Extract the [X, Y] coordinate from the center of the cell holding the provided text.  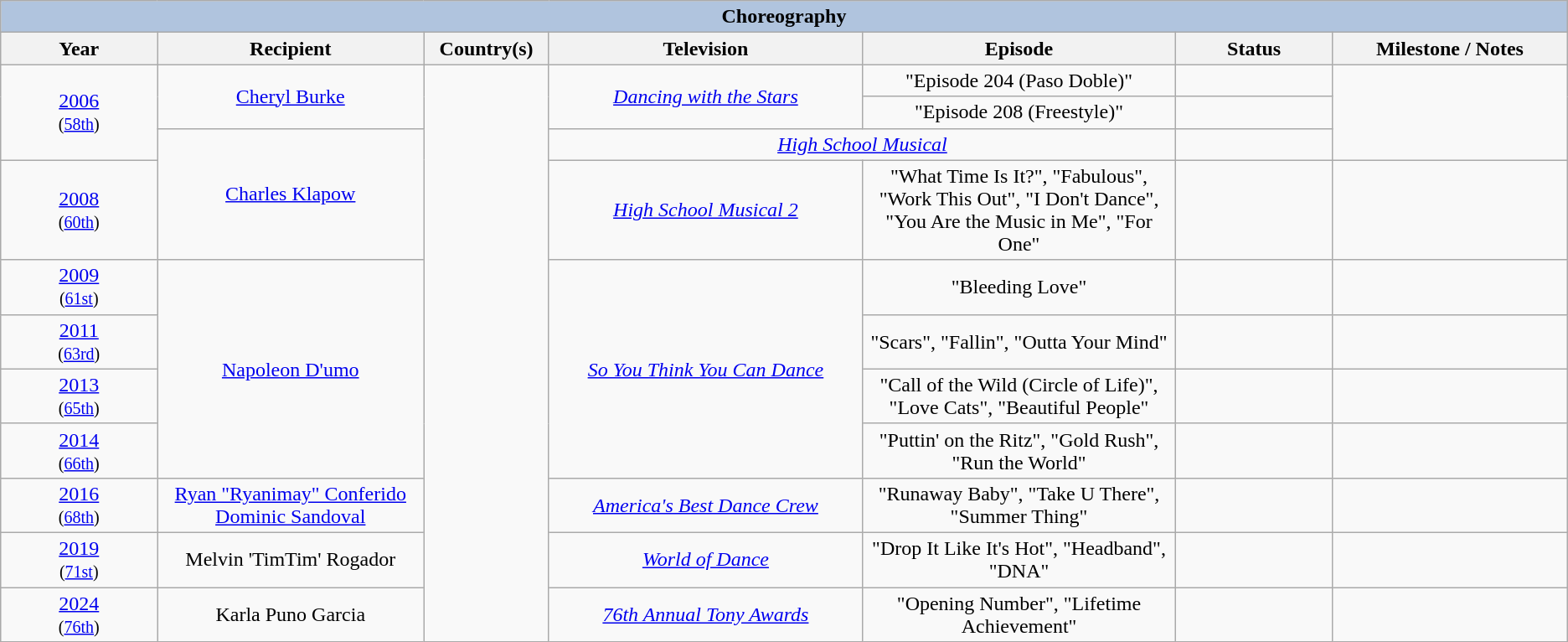
World of Dance [705, 560]
Ryan "Ryanimay" ConferidoDominic Sandoval [291, 505]
Episode [1019, 49]
76th Annual Tony Awards [705, 614]
2008(60th) [79, 210]
Charles Klapow [291, 194]
"Scars", "Fallin", "Outta Your Mind" [1019, 342]
High School Musical 2 [705, 210]
"Bleeding Love" [1019, 287]
Status [1255, 49]
2011(63rd) [79, 342]
2016(68th) [79, 505]
Choreography [784, 17]
"Episode 208 (Freestyle)" [1019, 112]
2014(66th) [79, 451]
2013(65th) [79, 396]
Napoleon D'umo [291, 369]
"Drop It Like It's Hot", "Headband", "DNA" [1019, 560]
"Call of the Wild (Circle of Life)", "Love Cats", "Beautiful People" [1019, 396]
2024(76th) [79, 614]
"Runaway Baby", "Take U There", "Summer Thing" [1019, 505]
Karla Puno Garcia [291, 614]
Melvin 'TimTim' Rogador [291, 560]
2019(71st) [79, 560]
"Opening Number", "Lifetime Achievement" [1019, 614]
2006(58th) [79, 112]
America's Best Dance Crew [705, 505]
Year [79, 49]
"What Time Is It?", "Fabulous", "Work This Out", "I Don't Dance", "You Are the Music in Me", "For One" [1019, 210]
2009(61st) [79, 287]
Recipient [291, 49]
"Episode 204 (Paso Doble)" [1019, 80]
High School Musical [862, 144]
Television [705, 49]
"Puttin' on the Ritz", "Gold Rush", "Run the World" [1019, 451]
Cheryl Burke [291, 96]
So You Think You Can Dance [705, 369]
Dancing with the Stars [705, 96]
Country(s) [487, 49]
Milestone / Notes [1451, 49]
